Detect which cell encompasses the target text, then output its [x, y] center coordinate. 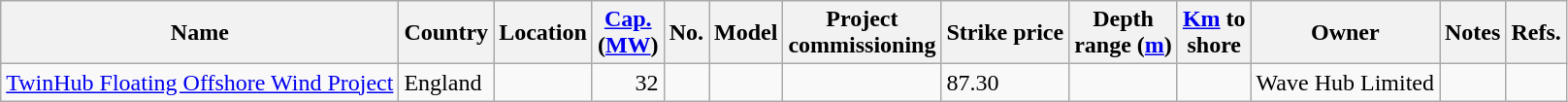
Depthrange (m) [1124, 33]
Country [446, 33]
Refs. [1536, 33]
87.30 [1005, 83]
Name [200, 33]
Owner [1345, 33]
Location [543, 33]
32 [628, 83]
Cap. (MW) [628, 33]
No. [686, 33]
Strike price [1005, 33]
Km toshore [1214, 33]
Model [745, 33]
Wave Hub Limited [1345, 83]
Notes [1473, 33]
England [446, 83]
Projectcommissioning [862, 33]
TwinHub Floating Offshore Wind Project [200, 83]
